Pinpoint the cell where the given text exists, returning its (x, y) midpoint coordinate. 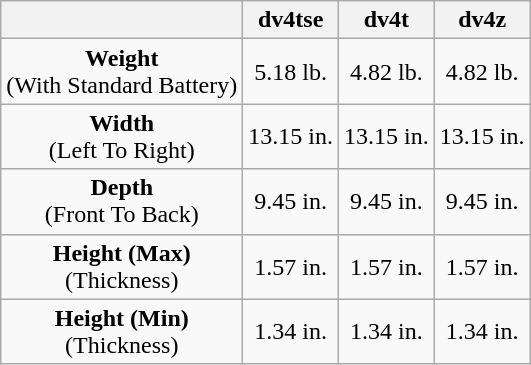
Weight(With Standard Battery) (122, 72)
dv4tse (291, 20)
Depth(Front To Back) (122, 202)
dv4z (482, 20)
Height (Min)(Thickness) (122, 332)
Width(Left To Right) (122, 136)
Height (Max)(Thickness) (122, 266)
5.18 lb. (291, 72)
dv4t (387, 20)
